Determine the [x, y] coordinate at the center of the cell enclosing the given text.  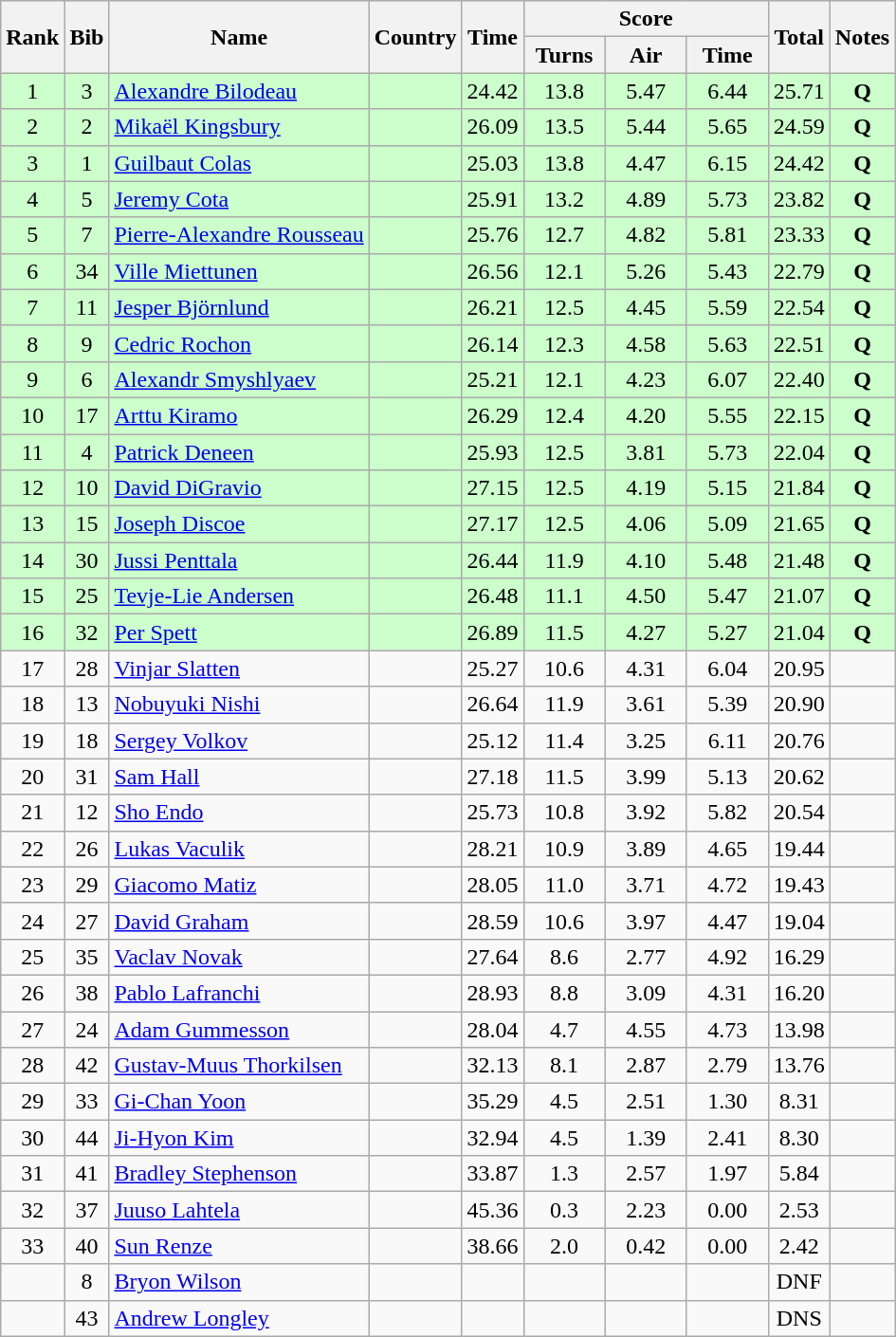
27.17 [493, 524]
13.98 [798, 1029]
1.30 [727, 1102]
12.4 [564, 415]
26.89 [493, 632]
Country [415, 37]
5.59 [727, 307]
Name [239, 37]
13.76 [798, 1066]
Ji-Hyon Kim [239, 1138]
8.8 [564, 993]
26.44 [493, 560]
44 [87, 1138]
21.04 [798, 632]
32.94 [493, 1138]
16 [32, 632]
14 [32, 560]
23 [32, 885]
3.81 [646, 452]
20.54 [798, 813]
4.06 [646, 524]
Andrew Longley [239, 1318]
23.33 [798, 235]
21.65 [798, 524]
David Graham [239, 921]
5.13 [727, 777]
27.18 [493, 777]
2.87 [646, 1066]
6.07 [727, 379]
Bib [87, 37]
0.42 [646, 1246]
32.13 [493, 1066]
2.77 [646, 957]
2.79 [727, 1066]
3.97 [646, 921]
20.90 [798, 705]
33.87 [493, 1174]
4.82 [646, 235]
26.14 [493, 343]
2.0 [564, 1246]
Alexandre Bilodeau [239, 91]
42 [87, 1066]
35 [87, 957]
11.4 [564, 741]
2.42 [798, 1246]
5.81 [727, 235]
22 [32, 849]
11.1 [564, 596]
25.21 [493, 379]
8.1 [564, 1066]
Air [646, 55]
26.64 [493, 705]
4.20 [646, 415]
13.5 [564, 127]
21.84 [798, 488]
19 [32, 741]
6.15 [727, 163]
Arttu Kiramo [239, 415]
0.3 [564, 1210]
2.23 [646, 1210]
26.21 [493, 307]
Juuso Lahtela [239, 1210]
2.41 [727, 1138]
12.7 [564, 235]
25.73 [493, 813]
38 [87, 993]
Sho Endo [239, 813]
4.10 [646, 560]
22.15 [798, 415]
22.04 [798, 452]
Lukas Vaculik [239, 849]
5.26 [646, 271]
Jesper Björnlund [239, 307]
21.07 [798, 596]
4.19 [646, 488]
4.65 [727, 849]
4.7 [564, 1029]
20.76 [798, 741]
4.27 [646, 632]
Vaclav Novak [239, 957]
22.54 [798, 307]
Adam Gummesson [239, 1029]
6.04 [727, 668]
4.55 [646, 1029]
Vinjar Slatten [239, 668]
25.93 [493, 452]
27.64 [493, 957]
26.09 [493, 127]
Joseph Discoe [239, 524]
5.65 [727, 127]
Giacomo Matiz [239, 885]
25.71 [798, 91]
Nobuyuki Nishi [239, 705]
4.50 [646, 596]
4.23 [646, 379]
41 [87, 1174]
19.44 [798, 849]
34 [87, 271]
6.44 [727, 91]
8.31 [798, 1102]
Jussi Penttala [239, 560]
Mikaël Kingsbury [239, 127]
DNS [798, 1318]
Turns [564, 55]
2.53 [798, 1210]
25.12 [493, 741]
26.29 [493, 415]
22.40 [798, 379]
Sergey Volkov [239, 741]
4.73 [727, 1029]
4.58 [646, 343]
5.63 [727, 343]
27.15 [493, 488]
28.04 [493, 1029]
5.48 [727, 560]
Patrick Deneen [239, 452]
Ville Miettunen [239, 271]
10.9 [564, 849]
26.48 [493, 596]
25.03 [493, 163]
5.84 [798, 1174]
DNF [798, 1282]
Pierre-Alexandre Rousseau [239, 235]
Alexandr Smyshlyaev [239, 379]
40 [87, 1246]
Notes [862, 37]
2.51 [646, 1102]
4.45 [646, 307]
Score [646, 19]
28.05 [493, 885]
22.51 [798, 343]
2.57 [646, 1174]
16.29 [798, 957]
Bryon Wilson [239, 1282]
5.27 [727, 632]
20.95 [798, 668]
13.2 [564, 199]
21 [32, 813]
16.20 [798, 993]
5.39 [727, 705]
3.61 [646, 705]
10.8 [564, 813]
Sam Hall [239, 777]
Total [798, 37]
23.82 [798, 199]
28.21 [493, 849]
5.09 [727, 524]
45.36 [493, 1210]
3.71 [646, 885]
11.0 [564, 885]
3.25 [646, 741]
David DiGravio [239, 488]
Pablo Lafranchi [239, 993]
8.30 [798, 1138]
5.55 [727, 415]
1.3 [564, 1174]
24.59 [798, 127]
1.39 [646, 1138]
5.15 [727, 488]
5.44 [646, 127]
28.93 [493, 993]
Tevje-Lie Andersen [239, 596]
Gustav-Muus Thorkilsen [239, 1066]
3.92 [646, 813]
25.76 [493, 235]
3.89 [646, 849]
6.11 [727, 741]
37 [87, 1210]
28.59 [493, 921]
3.09 [646, 993]
1.97 [727, 1174]
3.99 [646, 777]
21.48 [798, 560]
22.79 [798, 271]
Bradley Stephenson [239, 1174]
4.92 [727, 957]
26.56 [493, 271]
8.6 [564, 957]
19.04 [798, 921]
12.3 [564, 343]
35.29 [493, 1102]
43 [87, 1318]
4.72 [727, 885]
Rank [32, 37]
4.89 [646, 199]
25.27 [493, 668]
Jeremy Cota [239, 199]
5.43 [727, 271]
5.82 [727, 813]
20 [32, 777]
25.91 [493, 199]
Sun Renze [239, 1246]
Per Spett [239, 632]
20.62 [798, 777]
Guilbaut Colas [239, 163]
38.66 [493, 1246]
19.43 [798, 885]
Gi-Chan Yoon [239, 1102]
Cedric Rochon [239, 343]
